Determine the [x, y] coordinate at the center of the cell enclosing the given text.  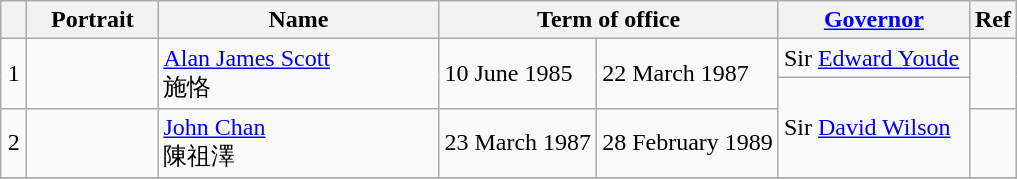
Ref [992, 20]
Term of office [608, 20]
28 February 1989 [688, 143]
2 [14, 143]
23 March 1987 [518, 143]
10 June 1985 [518, 74]
Portrait [92, 20]
John Chan陳祖澤 [298, 143]
Governor [874, 20]
Sir David Wilson [874, 128]
1 [14, 74]
Name [298, 20]
Alan James Scott施恪 [298, 74]
22 March 1987 [688, 74]
Sir Edward Youde [874, 58]
